Output the (X, Y) coordinate of the center of the cell containing the given text.  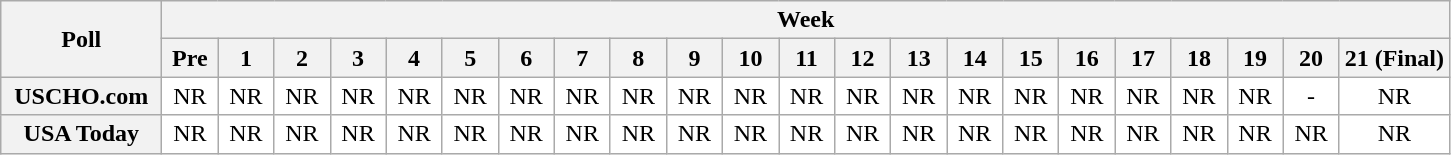
3 (358, 58)
- (1311, 96)
20 (1311, 58)
6 (526, 58)
11 (806, 58)
9 (694, 58)
2 (302, 58)
18 (1199, 58)
4 (414, 58)
Pre (190, 58)
16 (1087, 58)
15 (1031, 58)
21 (Final) (1394, 58)
10 (750, 58)
12 (863, 58)
13 (919, 58)
USA Today (82, 134)
5 (470, 58)
7 (582, 58)
19 (1255, 58)
14 (975, 58)
1 (246, 58)
Week (806, 20)
17 (1143, 58)
8 (638, 58)
Poll (82, 39)
USCHO.com (82, 96)
